Capture the cell that displays the provided text and extract its (x, y) central coordinate. 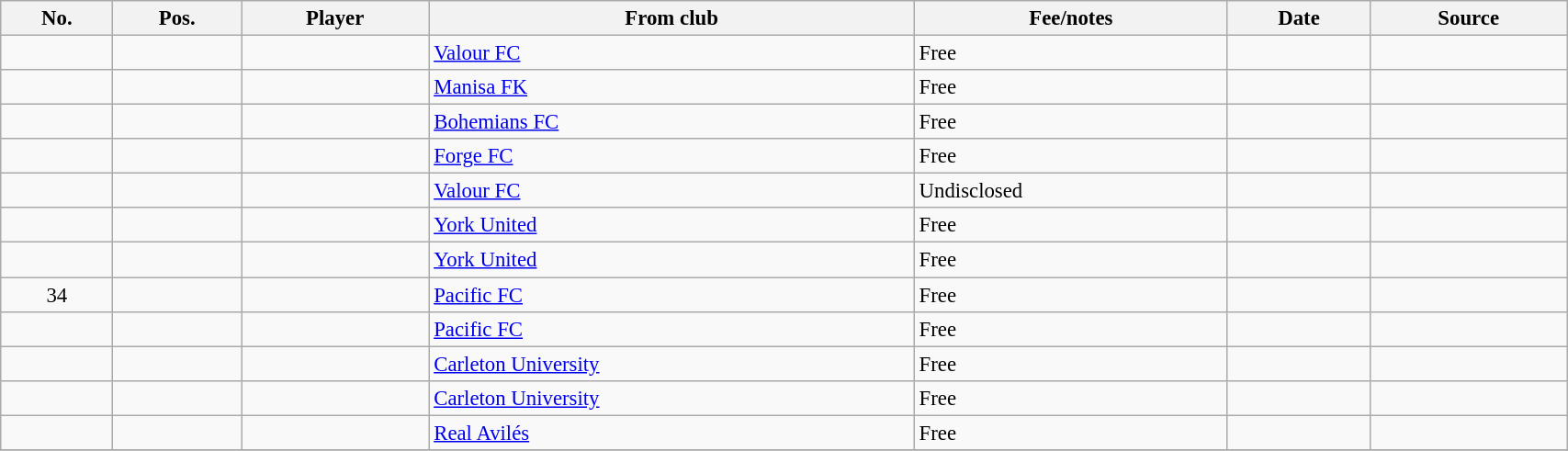
Bohemians FC (671, 122)
Player (335, 18)
From club (671, 18)
34 (57, 295)
Pos. (177, 18)
Date (1299, 18)
Forge FC (671, 156)
Source (1469, 18)
No. (57, 18)
Real Avilés (671, 433)
Undisclosed (1071, 191)
Fee/notes (1071, 18)
Manisa FK (671, 87)
